Search for the cell housing the specified text and yield its (X, Y) center coordinate. 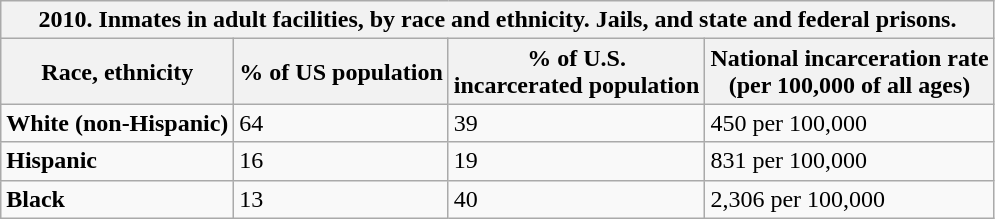
64 (341, 123)
450 per 100,000 (850, 123)
% of US population (341, 72)
White (non-Hispanic) (118, 123)
% of U.S. incarcerated population (576, 72)
Hispanic (118, 161)
2,306 per 100,000 (850, 199)
19 (576, 161)
13 (341, 199)
National incarceration rate(per 100,000 of all ages) (850, 72)
16 (341, 161)
831 per 100,000 (850, 161)
2010. Inmates in adult facilities, by race and ethnicity. Jails, and state and federal prisons. (498, 20)
Race, ethnicity (118, 72)
40 (576, 199)
Black (118, 199)
39 (576, 123)
